Return the (X, Y) coordinate for the center point of the cell that contains the specified text.  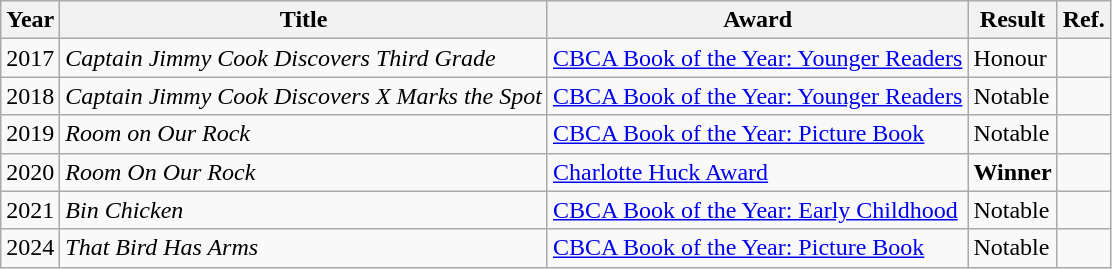
2019 (30, 134)
Award (757, 20)
2017 (30, 58)
Year (30, 20)
That Bird Has Arms (304, 248)
Winner (1012, 172)
Ref. (1084, 20)
Captain Jimmy Cook Discovers X Marks the Spot (304, 96)
Charlotte Huck Award (757, 172)
CBCA Book of the Year: Early Childhood (757, 210)
2024 (30, 248)
Honour (1012, 58)
Result (1012, 20)
2021 (30, 210)
Bin Chicken (304, 210)
2018 (30, 96)
Title (304, 20)
Captain Jimmy Cook Discovers Third Grade (304, 58)
Room on Our Rock (304, 134)
2020 (30, 172)
Room On Our Rock (304, 172)
